Identify which cell holds the provided text, then report its (x, y) central coordinate. 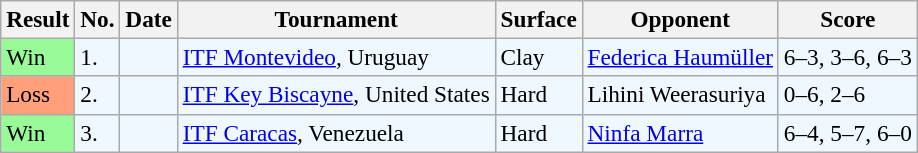
ITF Key Biscayne, United States (336, 95)
Score (848, 19)
Clay (538, 57)
Date (148, 19)
Result (38, 19)
Tournament (336, 19)
6–3, 3–6, 6–3 (848, 57)
3. (98, 133)
Surface (538, 19)
Ninfa Marra (680, 133)
Federica Haumüller (680, 57)
ITF Caracas, Venezuela (336, 133)
Lihini Weerasuriya (680, 95)
6–4, 5–7, 6–0 (848, 133)
Opponent (680, 19)
No. (98, 19)
1. (98, 57)
2. (98, 95)
ITF Montevideo, Uruguay (336, 57)
Loss (38, 95)
0–6, 2–6 (848, 95)
